For the text-containing cell, return its midpoint in (x, y) coordinate format. 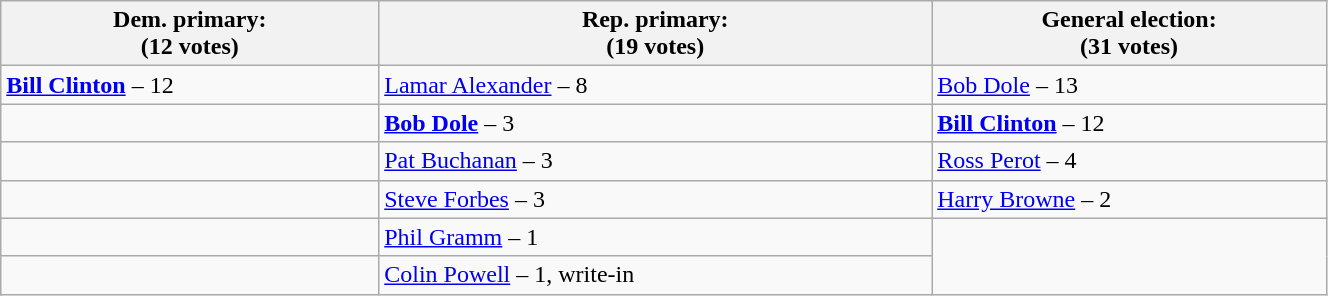
Lamar Alexander – 8 (656, 85)
Bob Dole – 13 (1130, 85)
Harry Browne – 2 (1130, 199)
Colin Powell – 1, write-in (656, 275)
Dem. primary:(12 votes) (190, 34)
Steve Forbes – 3 (656, 199)
Rep. primary:(19 votes) (656, 34)
Pat Buchanan – 3 (656, 161)
General election:(31 votes) (1130, 34)
Ross Perot – 4 (1130, 161)
Phil Gramm – 1 (656, 237)
Bob Dole – 3 (656, 123)
